Extract the [X, Y] coordinate from the center of the cell holding the provided text.  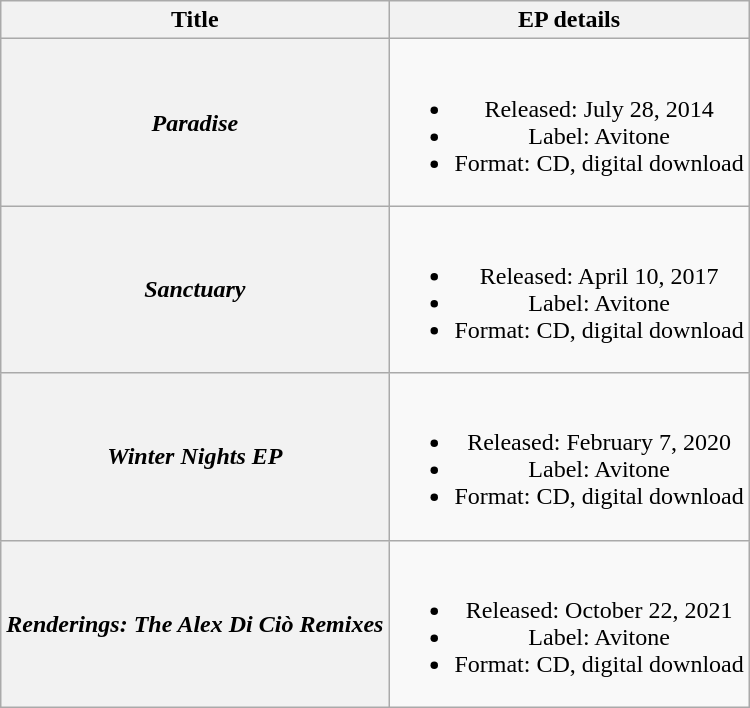
EP details [569, 20]
Paradise [195, 122]
Released: July 28, 2014Label: AvitoneFormat: CD, digital download [569, 122]
Sanctuary [195, 290]
Released: April 10, 2017Label: AvitoneFormat: CD, digital download [569, 290]
Winter Nights EP [195, 456]
Released: February 7, 2020Label: AvitoneFormat: CD, digital download [569, 456]
Renderings: The Alex Di Ciò Remixes [195, 624]
Released: October 22, 2021Label: AvitoneFormat: CD, digital download [569, 624]
Title [195, 20]
